Capture the cell that displays the provided text and extract its (X, Y) central coordinate. 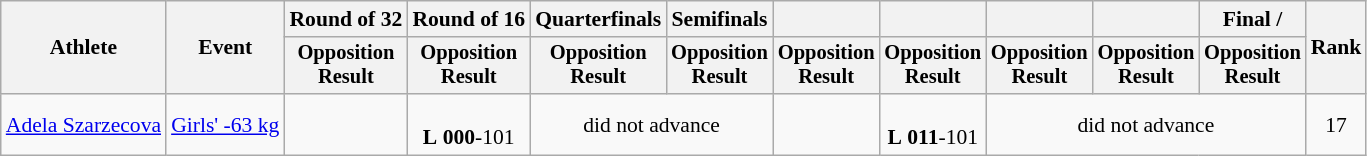
L 000-101 (468, 124)
Round of 16 (468, 19)
L 011-101 (932, 124)
Rank (1336, 48)
Girls' -63 kg (225, 124)
Event (225, 48)
Adela Szarzecova (84, 124)
Quarterfinals (598, 19)
Semifinals (720, 19)
Final / (1252, 19)
Athlete (84, 48)
17 (1336, 124)
Round of 32 (346, 19)
